Locate the cell with the specified text and output its (X, Y) center coordinate. 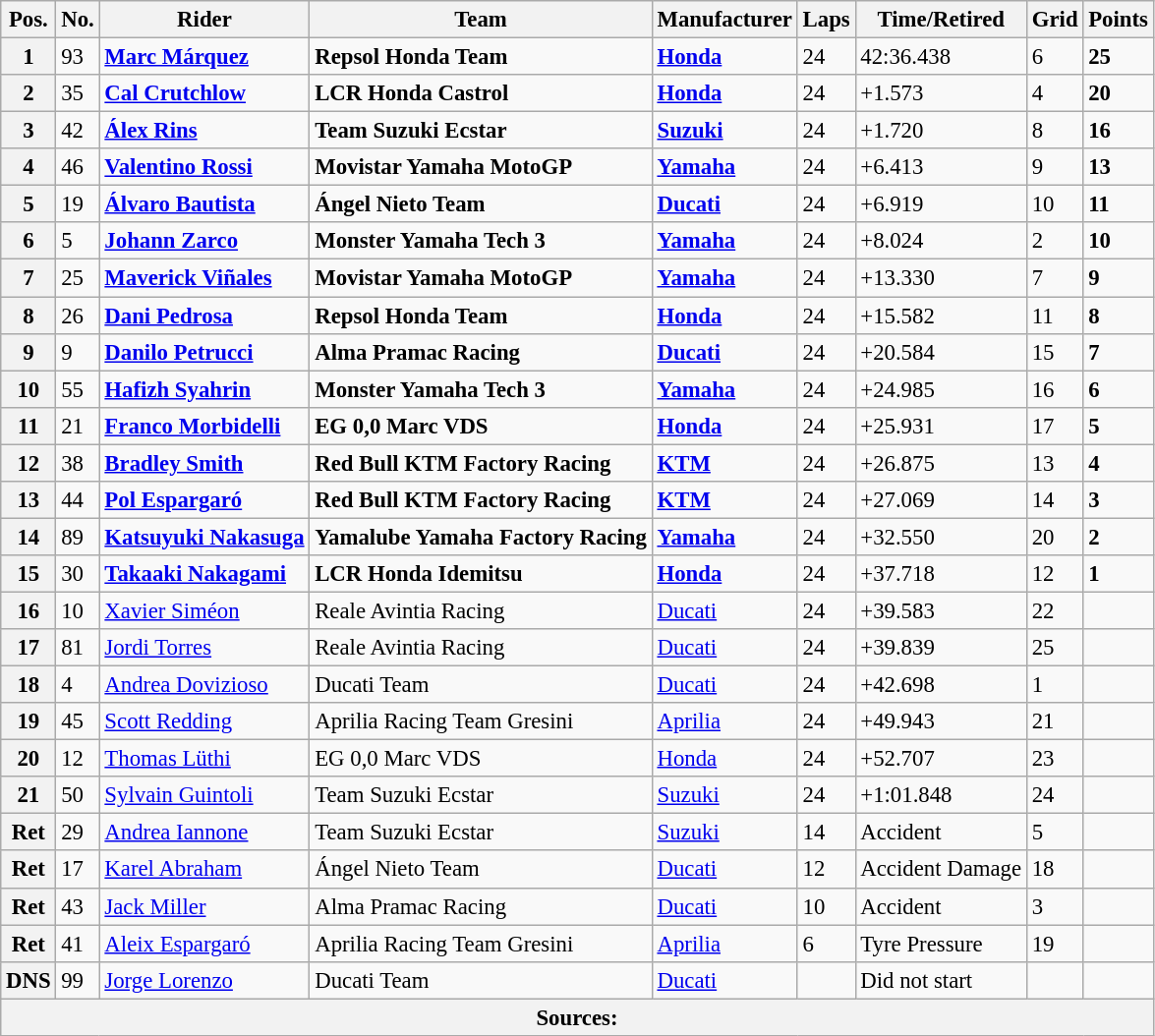
+26.875 (941, 463)
Sylvain Guintoli (204, 795)
Scott Redding (204, 721)
Manufacturer (724, 20)
Johann Zarco (204, 241)
+49.943 (941, 721)
LCR Honda Idemitsu (481, 574)
Jordi Torres (204, 648)
+24.985 (941, 389)
DNS (29, 980)
+1:01.848 (941, 795)
Points (1119, 20)
+20.584 (941, 352)
+42.698 (941, 685)
Did not start (941, 980)
Andrea Dovizioso (204, 685)
35 (78, 93)
Laps (826, 20)
Thomas Lüthi (204, 759)
43 (78, 906)
+39.839 (941, 648)
22 (1054, 610)
Valentino Rossi (204, 167)
41 (78, 944)
Accident Damage (941, 870)
Andrea Iannone (204, 833)
81 (78, 648)
+25.931 (941, 426)
Jorge Lorenzo (204, 980)
93 (78, 57)
Sources: (577, 1017)
Xavier Siméon (204, 610)
29 (78, 833)
+13.330 (941, 278)
Aleix Espargaró (204, 944)
+15.582 (941, 316)
Hafizh Syahrin (204, 389)
30 (78, 574)
Jack Miller (204, 906)
Rider (204, 20)
Cal Crutchlow (204, 93)
Tyre Pressure (941, 944)
+39.583 (941, 610)
38 (78, 463)
26 (78, 316)
+1.720 (941, 131)
44 (78, 500)
Bradley Smith (204, 463)
Álvaro Bautista (204, 204)
Karel Abraham (204, 870)
+8.024 (941, 241)
50 (78, 795)
Team (481, 20)
LCR Honda Castrol (481, 93)
Pos. (29, 20)
46 (78, 167)
99 (78, 980)
Dani Pedrosa (204, 316)
+1.573 (941, 93)
Time/Retired (941, 20)
42 (78, 131)
+52.707 (941, 759)
+32.550 (941, 537)
Yamalube Yamaha Factory Racing (481, 537)
Maverick Viñales (204, 278)
Katsuyuki Nakasuga (204, 537)
55 (78, 389)
Danilo Petrucci (204, 352)
+6.413 (941, 167)
+37.718 (941, 574)
Marc Márquez (204, 57)
No. (78, 20)
Pol Espargaró (204, 500)
42:36.438 (941, 57)
+27.069 (941, 500)
89 (78, 537)
Álex Rins (204, 131)
Takaaki Nakagami (204, 574)
23 (1054, 759)
+6.919 (941, 204)
45 (78, 721)
Franco Morbidelli (204, 426)
Grid (1054, 20)
